Identify which cell holds the provided text, then report its (x, y) central coordinate. 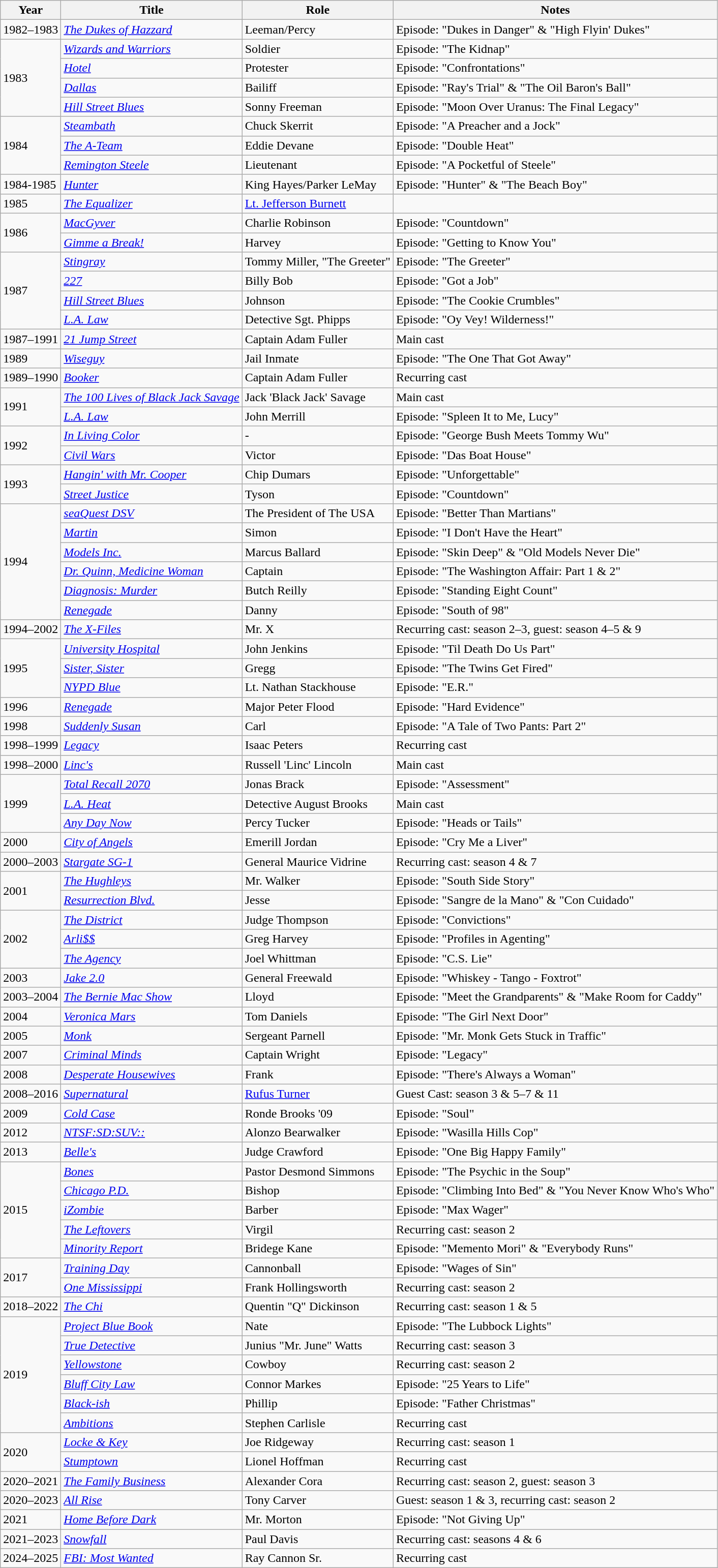
L.A. Heat (152, 803)
Captain (317, 571)
Episode: "Got a Job" (555, 281)
Episode: "George Bush Meets Tommy Wu" (555, 436)
Guest: season 1 & 3, recurring cast: season 2 (555, 1500)
Episode: "Moon Over Uranus: The Final Legacy" (555, 107)
Recurring cast: season 1 (555, 1442)
The Equalizer (152, 203)
Simon (317, 532)
Veronica Mars (152, 1016)
2003 (31, 978)
Junius "Mr. June" Watts (317, 1345)
2000–2003 (31, 862)
Episode: "South of 98" (555, 610)
Booker (152, 378)
The Leftovers (152, 1229)
Episode: "Spleen It to Me, Lucy" (555, 416)
Recurring cast: season 1 & 5 (555, 1307)
Diagnosis: Murder (152, 591)
Sonny Freeman (317, 107)
Judge Thompson (317, 920)
In Living Color (152, 436)
Alonzo Bearwalker (317, 1132)
Episode: "E.R." (555, 687)
Jack 'Black Jack' Savage (317, 397)
2005 (31, 1036)
Episode: "Max Wager" (555, 1210)
Eddie Devane (317, 145)
Barber (317, 1210)
Mr. Walker (317, 881)
Danny (317, 610)
Martin (152, 532)
Episode: "Father Christmas" (555, 1403)
Bridege Kane (317, 1249)
1982–1983 (31, 29)
Hunter (152, 184)
2020 (31, 1452)
The Dukes of Hazzard (152, 29)
University Hospital (152, 649)
Episode: "Das Boat House" (555, 455)
Hotel (152, 68)
Mr. X (317, 629)
Quentin "Q" Dickinson (317, 1307)
Title (152, 10)
NTSF:SD:SUV:: (152, 1132)
Ronde Brooks '09 (317, 1113)
2003–2004 (31, 997)
2019 (31, 1374)
Episode: "Assessment" (555, 784)
The Agency (152, 958)
Protester (317, 68)
1994 (31, 561)
Legacy (152, 745)
Joe Ridgeway (317, 1442)
True Detective (152, 1345)
The A-Team (152, 145)
Episode: "Heads or Tails" (555, 823)
Episode: "Mr. Monk Gets Stuck in Traffic" (555, 1036)
2002 (31, 939)
Bailiff (317, 87)
2021 (31, 1520)
Supernatural (152, 1094)
FBI: Most Wanted (152, 1558)
Black-ish (152, 1403)
1983 (31, 78)
Episode: "Hunter" & "The Beach Boy" (555, 184)
Belle's (152, 1152)
1998–2000 (31, 765)
Hangin' with Mr. Cooper (152, 474)
Episode: "A Pocketful of Steele" (555, 165)
Lieutenant (317, 165)
Butch Reilly (317, 591)
Episode: "The One That Got Away" (555, 358)
Episode: "A Tale of Two Pants: Part 2" (555, 726)
1984-1985 (31, 184)
Tony Carver (317, 1500)
Cannonball (317, 1268)
John Jenkins (317, 649)
2004 (31, 1016)
1995 (31, 668)
Detective Sgt. Phipps (317, 320)
Episode: "Wasilla Hills Cop" (555, 1132)
Russell 'Linc' Lincoln (317, 765)
21 Jump Street (152, 339)
Episode: "Cry Me a Liver" (555, 842)
General Maurice Vidrine (317, 862)
Street Justice (152, 494)
Role (317, 10)
The Family Business (152, 1481)
Notes (555, 10)
Episode: "One Big Happy Family" (555, 1152)
Joel Whittman (317, 958)
Jesse (317, 900)
Year (31, 10)
Jonas Brack (317, 784)
Episode: "The Girl Next Door" (555, 1016)
Episode: "Not Giving Up" (555, 1520)
Episode: "South Side Story" (555, 881)
Episode: "Meet the Grandparents" & "Make Room for Caddy" (555, 997)
Frank Hollingsworth (317, 1287)
City of Angels (152, 842)
Jail Inmate (317, 358)
2020–2023 (31, 1500)
2009 (31, 1113)
Recurring cast: season 4 & 7 (555, 862)
King Hayes/Parker LeMay (317, 184)
Criminal Minds (152, 1055)
Desperate Housewives (152, 1074)
2012 (31, 1132)
Episode: "The Psychic in the Soup" (555, 1171)
Major Peter Flood (317, 707)
Episode: "A Preacher and a Jock" (555, 126)
Resurrection Blvd. (152, 900)
Gregg (317, 668)
Recurring cast: season 2, guest: season 3 (555, 1481)
Phillip (317, 1403)
Bishop (317, 1191)
Chip Dumars (317, 474)
Rufus Turner (317, 1094)
Episode: "The Greeter" (555, 262)
Sister, Sister (152, 668)
2000 (31, 842)
2013 (31, 1152)
Total Recall 2070 (152, 784)
Arli$$ (152, 939)
General Freewald (317, 978)
Marcus Ballard (317, 552)
Episode: "Confrontations" (555, 68)
Episode: "Climbing Into Bed" & "You Never Know Who's Who" (555, 1191)
Mr. Morton (317, 1520)
Monk (152, 1036)
Stingray (152, 262)
Bones (152, 1171)
2024–2025 (31, 1558)
Episode: "Wages of Sin" (555, 1268)
1986 (31, 232)
Chicago P.D. (152, 1191)
1999 (31, 803)
Episode: "The Washington Affair: Part 1 & 2" (555, 571)
2001 (31, 891)
The Hughleys (152, 881)
Episode: "Memento Mori" & "Everybody Runs" (555, 1249)
1985 (31, 203)
John Merrill (317, 416)
Johnson (317, 300)
Leeman/Percy (317, 29)
1998–1999 (31, 745)
Episode: "Legacy" (555, 1055)
Episode: "Hard Evidence" (555, 707)
1984 (31, 145)
2018–2022 (31, 1307)
Minority Report (152, 1249)
1998 (31, 726)
Tommy Miller, "The Greeter" (317, 262)
Episode: "Til Death Do Us Part" (555, 649)
Locke & Key (152, 1442)
1996 (31, 707)
Episode: "The Kidnap" (555, 49)
Any Day Now (152, 823)
Judge Crawford (317, 1152)
Bluff City Law (152, 1384)
Billy Bob (317, 281)
Episode: "Sangre de la Mano" & "Con Cuidado" (555, 900)
Models Inc. (152, 552)
Episode: "I Don't Have the Heart" (555, 532)
1989 (31, 358)
Yellowstone (152, 1365)
Percy Tucker (317, 823)
iZombie (152, 1210)
Episode: "Skin Deep" & "Old Models Never Die" (555, 552)
Lt. Jefferson Burnett (317, 203)
Linc's (152, 765)
1987–1991 (31, 339)
The X-Files (152, 629)
Ambitions (152, 1423)
The Bernie Mac Show (152, 997)
Lloyd (317, 997)
Episode: "Double Heat" (555, 145)
Cowboy (317, 1365)
Tyson (317, 494)
Stephen Carlisle (317, 1423)
Episode: "Standing Eight Count" (555, 591)
Soldier (317, 49)
2008 (31, 1074)
Episode: "There's Always a Woman" (555, 1074)
The District (152, 920)
Episode: "Dukes in Danger" & "High Flyin' Dukes" (555, 29)
Virgil (317, 1229)
2017 (31, 1278)
2015 (31, 1210)
Lt. Nathan Stackhouse (317, 687)
Episode: "The Lubbock Lights" (555, 1326)
Harvey (317, 243)
Captain Wright (317, 1055)
Detective August Brooks (317, 803)
seaQuest DSV (152, 513)
Pastor Desmond Simmons (317, 1171)
Episode: "Convictions" (555, 920)
NYPD Blue (152, 687)
1987 (31, 291)
Stumptown (152, 1461)
Home Before Dark (152, 1520)
Dr. Quinn, Medicine Woman (152, 571)
Episode: "Better Than Martians" (555, 513)
- (317, 436)
Nate (317, 1326)
Snowfall (152, 1539)
Gimme a Break! (152, 243)
227 (152, 281)
Frank (317, 1074)
Sergeant Parnell (317, 1036)
Alexander Cora (317, 1481)
Episode: "C.S. Lie" (555, 958)
Charlie Robinson (317, 223)
Paul Davis (317, 1539)
2021–2023 (31, 1539)
Episode: "Profiles in Agenting" (555, 939)
1991 (31, 407)
Dallas (152, 87)
Jake 2.0 (152, 978)
Episode: "Whiskey - Tango - Foxtrot" (555, 978)
Cold Case (152, 1113)
Carl (317, 726)
Tom Daniels (317, 1016)
Wizards and Warriors (152, 49)
Emerill Jordan (317, 842)
Project Blue Book (152, 1326)
Episode: "Unforgettable" (555, 474)
Recurring cast: season 3 (555, 1345)
Victor (317, 455)
Isaac Peters (317, 745)
Wiseguy (152, 358)
Episode: "Oy Vey! Wilderness!" (555, 320)
The 100 Lives of Black Jack Savage (152, 397)
Suddenly Susan (152, 726)
1989–1990 (31, 378)
Episode: "The Cookie Crumbles" (555, 300)
Episode: "Ray's Trial" & "The Oil Baron's Ball" (555, 87)
2007 (31, 1055)
Chuck Skerrit (317, 126)
Stargate SG-1 (152, 862)
MacGyver (152, 223)
Episode: "Getting to Know You" (555, 243)
Episode: "The Twins Get Fired" (555, 668)
Ray Cannon Sr. (317, 1558)
Remington Steele (152, 165)
Recurring cast: season 2–3, guest: season 4–5 & 9 (555, 629)
Episode: "Soul" (555, 1113)
Training Day (152, 1268)
1992 (31, 445)
Greg Harvey (317, 939)
Guest Cast: season 3 & 5–7 & 11 (555, 1094)
1993 (31, 484)
Civil Wars (152, 455)
2008–2016 (31, 1094)
Recurring cast: seasons 4 & 6 (555, 1539)
Connor Markes (317, 1384)
Steambath (152, 126)
All Rise (152, 1500)
2020–2021 (31, 1481)
The Chi (152, 1307)
One Mississippi (152, 1287)
1994–2002 (31, 629)
Lionel Hoffman (317, 1461)
Episode: "25 Years to Life" (555, 1384)
The President of The USA (317, 513)
